For the text-containing cell, return its midpoint in (x, y) coordinate format. 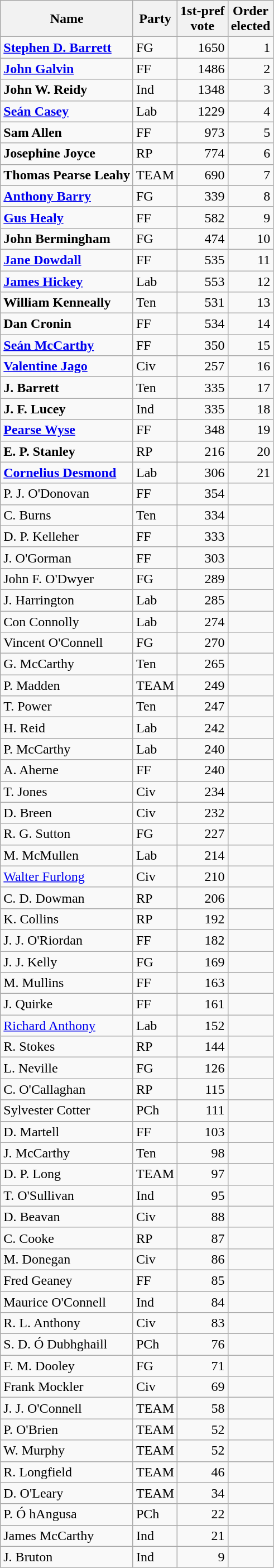
531 (203, 303)
161 (203, 1004)
306 (203, 473)
Sylvester Cotter (67, 1111)
350 (203, 345)
P. Ó hAngusa (67, 1514)
16 (251, 366)
P. Madden (67, 685)
1st-prefvote (203, 19)
H. Reid (67, 728)
88 (203, 1217)
339 (203, 196)
348 (203, 430)
206 (203, 898)
15 (251, 345)
6 (251, 154)
T. Power (67, 707)
227 (203, 834)
James McCarthy (67, 1536)
76 (203, 1345)
83 (203, 1323)
C. Cooke (67, 1238)
7 (251, 175)
M. McMullen (67, 855)
Orderelected (251, 19)
553 (203, 281)
Josephine Joyce (67, 154)
214 (203, 855)
T. Jones (67, 792)
97 (203, 1174)
Seán McCarthy (67, 345)
690 (203, 175)
R. Stokes (67, 1047)
J. Barrett (67, 388)
774 (203, 154)
Pearse Wyse (67, 430)
86 (203, 1259)
303 (203, 557)
John F. O'Dwyer (67, 579)
334 (203, 515)
William Kenneally (67, 303)
242 (203, 728)
Richard Anthony (67, 1026)
289 (203, 579)
E. P. Stanley (67, 451)
8 (251, 196)
Seán Casey (67, 111)
W. Murphy (67, 1451)
A. Aherne (67, 770)
J. J. O'Connell (67, 1408)
T. O'Sullivan (67, 1195)
2 (251, 69)
115 (203, 1089)
18 (251, 409)
J. J. O'Riordan (67, 940)
P. McCarthy (67, 749)
22 (203, 1514)
1229 (203, 111)
973 (203, 132)
John W. Reidy (67, 90)
J. Quirke (67, 1004)
182 (203, 940)
J. F. Lucey (67, 409)
Frank Mockler (67, 1387)
144 (203, 1047)
M. Mullins (67, 983)
11 (251, 260)
John Bermingham (67, 239)
F. M. Dooley (67, 1366)
J. Bruton (67, 1557)
D. P. Long (67, 1174)
Con Connolly (67, 622)
1650 (203, 47)
5 (251, 132)
46 (203, 1472)
14 (251, 324)
274 (203, 622)
95 (203, 1195)
582 (203, 217)
1348 (203, 90)
M. Donegan (67, 1259)
G. McCarthy (67, 664)
J. O'Gorman (67, 557)
152 (203, 1026)
474 (203, 239)
234 (203, 792)
58 (203, 1408)
126 (203, 1068)
247 (203, 707)
Name (67, 19)
98 (203, 1153)
J. J. Kelly (67, 961)
J. Harrington (67, 600)
R. G. Sutton (67, 834)
L. Neville (67, 1068)
Maurice O'Connell (67, 1302)
K. Collins (67, 919)
Gus Healy (67, 217)
1486 (203, 69)
Vincent O'Connell (67, 643)
Anthony Barry (67, 196)
84 (203, 1302)
1 (251, 47)
216 (203, 451)
535 (203, 260)
12 (251, 281)
James Hickey (67, 281)
Valentine Jago (67, 366)
C. Burns (67, 515)
333 (203, 536)
D. Martell (67, 1132)
C. D. Dowman (67, 898)
34 (203, 1493)
19 (251, 430)
Thomas Pearse Leahy (67, 175)
Dan Cronin (67, 324)
270 (203, 643)
163 (203, 983)
10 (251, 239)
P. O'Brien (67, 1429)
C. O'Callaghan (67, 1089)
71 (203, 1366)
232 (203, 813)
Stephen D. Barrett (67, 47)
103 (203, 1132)
169 (203, 961)
Fred Geaney (67, 1280)
D. Breen (67, 813)
D. P. Kelleher (67, 536)
R. Longfield (67, 1472)
D. O'Leary (67, 1493)
R. L. Anthony (67, 1323)
D. Beavan (67, 1217)
P. J. O'Donovan (67, 494)
534 (203, 324)
3 (251, 90)
20 (251, 451)
S. D. Ó Dubhghaill (67, 1345)
354 (203, 494)
Jane Dowdall (67, 260)
John Galvin (67, 69)
17 (251, 388)
85 (203, 1280)
Party (155, 19)
69 (203, 1387)
Cornelius Desmond (67, 473)
192 (203, 919)
J. McCarthy (67, 1153)
Sam Allen (67, 132)
265 (203, 664)
Walter Furlong (67, 876)
87 (203, 1238)
13 (251, 303)
111 (203, 1111)
210 (203, 876)
4 (251, 111)
285 (203, 600)
249 (203, 685)
257 (203, 366)
